Return the [x, y] coordinate for the center point of the cell that contains the specified text.  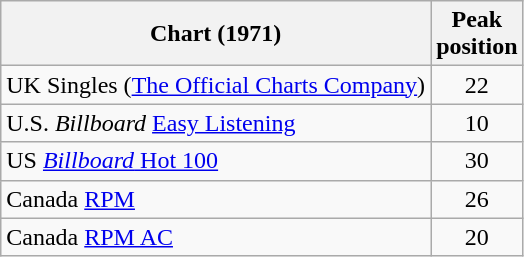
Canada RPM AC [216, 237]
UK Singles (The Official Charts Company) [216, 85]
30 [477, 161]
22 [477, 85]
26 [477, 199]
Chart (1971) [216, 34]
U.S. Billboard Easy Listening [216, 123]
Canada RPM [216, 199]
Peakposition [477, 34]
10 [477, 123]
US Billboard Hot 100 [216, 161]
20 [477, 237]
